Capture the cell that displays the provided text and extract its (x, y) central coordinate. 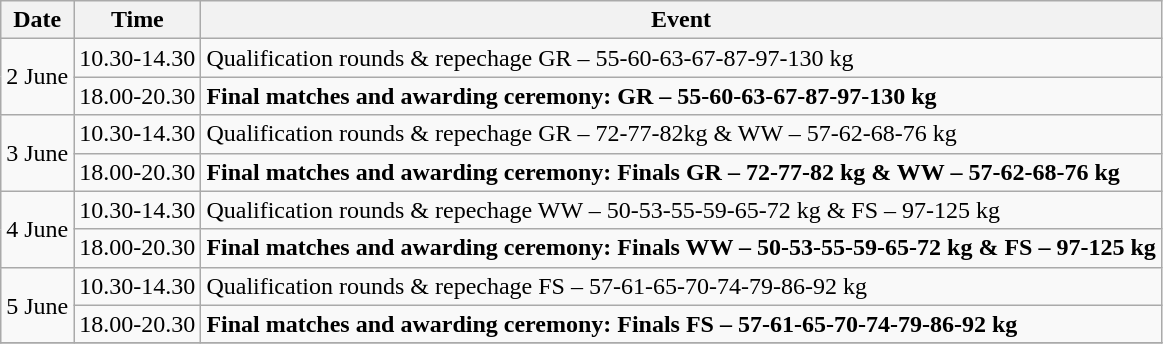
Final matches and awarding ceremony: Finals GR – 72-77-82 kg & WW – 57-62-68-76 kg (681, 172)
Final matches and awarding ceremony: GR – 55-60-63-67-87-97-130 kg (681, 96)
Final matches and awarding ceremony: Finals WW – 50-53-55-59-65-72 kg & FS – 97-125 kg (681, 248)
5 June (38, 305)
Event (681, 20)
Date (38, 20)
3 June (38, 153)
Qualification rounds & repechage GR – 72-77-82kg & WW – 57-62-68-76 kg (681, 134)
4 June (38, 229)
Final matches and awarding ceremony: Finals FS – 57-61-65-70-74-79-86-92 kg (681, 324)
Time (138, 20)
Qualification rounds & repechage FS – 57-61-65-70-74-79-86-92 kg (681, 286)
Qualification rounds & repechage WW – 50-53-55-59-65-72 kg & FS – 97-125 kg (681, 210)
Qualification rounds & repechage GR – 55-60-63-67-87-97-130 kg (681, 58)
2 June (38, 77)
